Provide the [X, Y] coordinate of the cell's center where the given text is located.  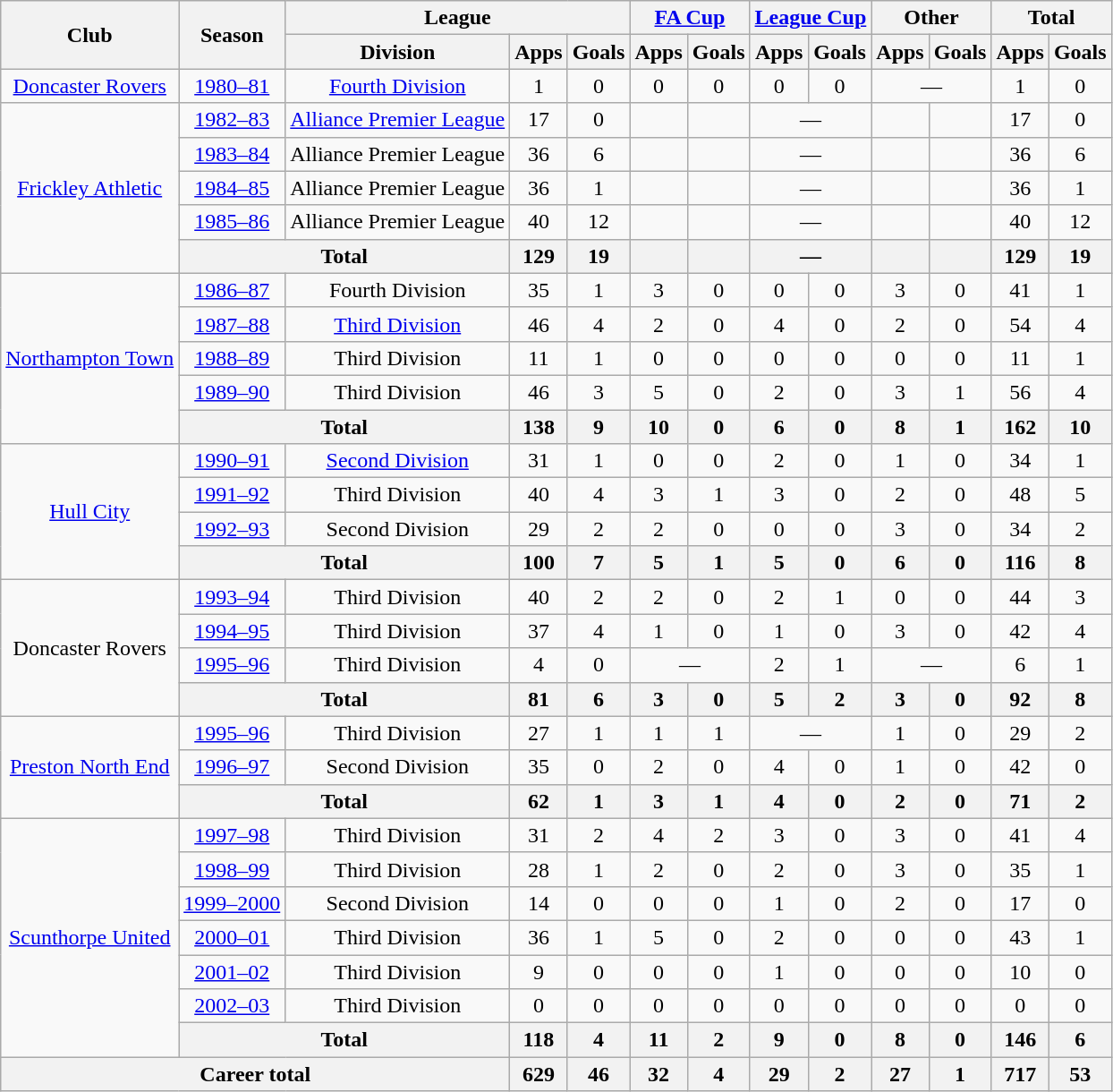
162 [1020, 427]
629 [539, 1074]
League [458, 18]
54 [1020, 324]
Frickley Athletic [89, 188]
1990–91 [233, 461]
FA Cup [690, 18]
Career total [256, 1074]
Club [89, 35]
71 [1020, 801]
81 [539, 699]
League Cup [811, 18]
37 [539, 631]
Division [397, 52]
7 [599, 563]
116 [1020, 563]
14 [539, 903]
146 [1020, 1040]
44 [1020, 597]
1998–99 [233, 869]
1986–87 [233, 290]
2001–02 [233, 971]
56 [1020, 392]
1997–98 [233, 835]
1991–92 [233, 495]
1996–97 [233, 767]
2002–03 [233, 1006]
1985–86 [233, 222]
100 [539, 563]
717 [1020, 1074]
Preston North End [89, 767]
118 [539, 1040]
48 [1020, 495]
53 [1080, 1074]
138 [539, 427]
62 [539, 801]
1988–89 [233, 358]
1984–85 [233, 188]
1982–83 [233, 120]
Northampton Town [89, 358]
Scunthorpe United [89, 937]
1987–88 [233, 324]
1999–2000 [233, 903]
1993–94 [233, 597]
32 [658, 1074]
1994–95 [233, 631]
Season [233, 35]
1989–90 [233, 392]
1992–93 [233, 529]
1983–84 [233, 154]
Hull City [89, 512]
1980–81 [233, 86]
43 [1020, 937]
2000–01 [233, 937]
28 [539, 869]
92 [1020, 699]
Other [931, 18]
